Return the (X, Y) coordinate for the center point of the cell that contains the specified text.  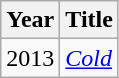
Title (90, 20)
2013 (30, 58)
Year (30, 20)
Cold (90, 58)
